Locate the cell with the specified text and output its (X, Y) center coordinate. 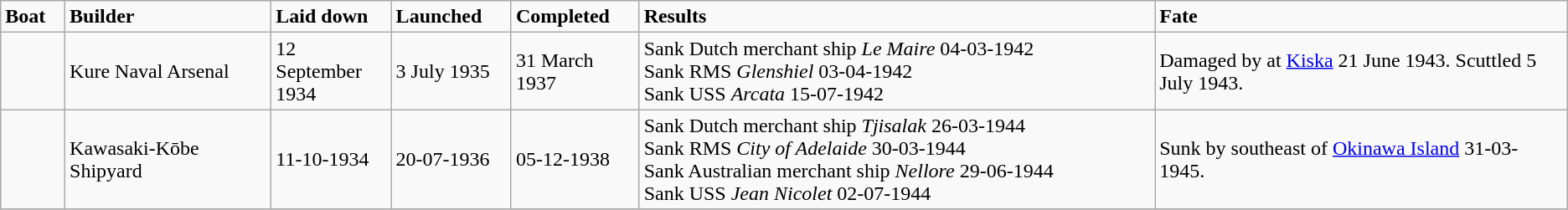
Fate (1362, 17)
Results (897, 17)
Sank Dutch merchant ship Le Maire 04-03-1942Sank RMS Glenshiel 03-04-1942Sank USS Arcata 15-07-1942 (897, 71)
Kure Naval Arsenal (168, 71)
12 September 1934 (332, 71)
05-12-1938 (575, 159)
Sunk by southeast of Okinawa Island 31-03-1945. (1362, 159)
Kawasaki-Kōbe Shipyard (168, 159)
20-07-1936 (451, 159)
Launched (451, 17)
Completed (575, 17)
3 July 1935 (451, 71)
11-10-1934 (332, 159)
Laid down (332, 17)
Builder (168, 17)
Boat (34, 17)
Damaged by at Kiska 21 June 1943. Scuttled 5 July 1943. (1362, 71)
31 March 1937 (575, 71)
